From the cell containing the given text, extract its center point as (X, Y) coordinate. 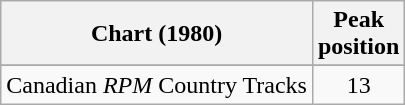
13 (358, 85)
Canadian RPM Country Tracks (157, 85)
Chart (1980) (157, 34)
Peakposition (358, 34)
